Pinpoint the cell where the given text exists, returning its (x, y) midpoint coordinate. 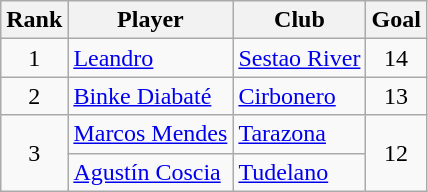
12 (396, 153)
Player (150, 20)
Tudelano (300, 172)
Cirbonero (300, 96)
2 (34, 96)
Marcos Mendes (150, 134)
3 (34, 153)
Sestao River (300, 58)
Rank (34, 20)
Agustín Coscia (150, 172)
Goal (396, 20)
Leandro (150, 58)
Tarazona (300, 134)
13 (396, 96)
1 (34, 58)
Binke Diabaté (150, 96)
Club (300, 20)
14 (396, 58)
